Determine the (X, Y) coordinate at the center of the cell enclosing the given text.  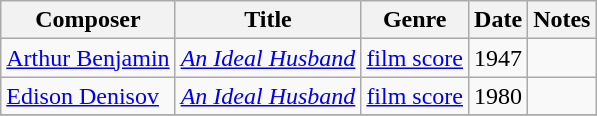
1947 (498, 58)
Date (498, 20)
Title (268, 20)
Composer (88, 20)
Notes (562, 20)
Edison Denisov (88, 96)
Genre (415, 20)
Arthur Benjamin (88, 58)
1980 (498, 96)
